Pinpoint the cell where the given text exists, returning its [x, y] midpoint coordinate. 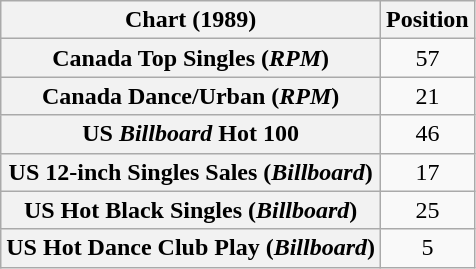
US Hot Black Singles (Billboard) [191, 210]
Canada Top Singles (RPM) [191, 58]
57 [428, 58]
5 [428, 248]
17 [428, 172]
Chart (1989) [191, 20]
US Hot Dance Club Play (Billboard) [191, 248]
US Billboard Hot 100 [191, 134]
US 12-inch Singles Sales (Billboard) [191, 172]
46 [428, 134]
Position [428, 20]
21 [428, 96]
25 [428, 210]
Canada Dance/Urban (RPM) [191, 96]
